Output the [X, Y] coordinate of the center of the cell containing the given text.  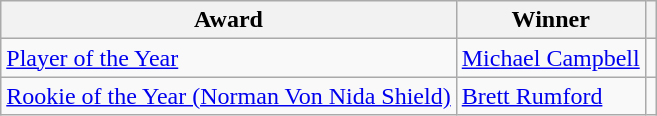
Award [228, 20]
Rookie of the Year (Norman Von Nida Shield) [228, 96]
Player of the Year [228, 58]
Winner [550, 20]
Brett Rumford [550, 96]
Michael Campbell [550, 58]
